Extract the [x, y] coordinate from the center of the cell holding the provided text.  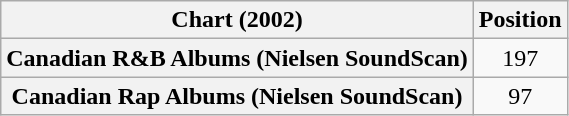
Canadian R&B Albums (Nielsen SoundScan) [238, 58]
Chart (2002) [238, 20]
Canadian Rap Albums (Nielsen SoundScan) [238, 96]
197 [520, 58]
Position [520, 20]
97 [520, 96]
